Identify which cell holds the provided text, then report its [X, Y] central coordinate. 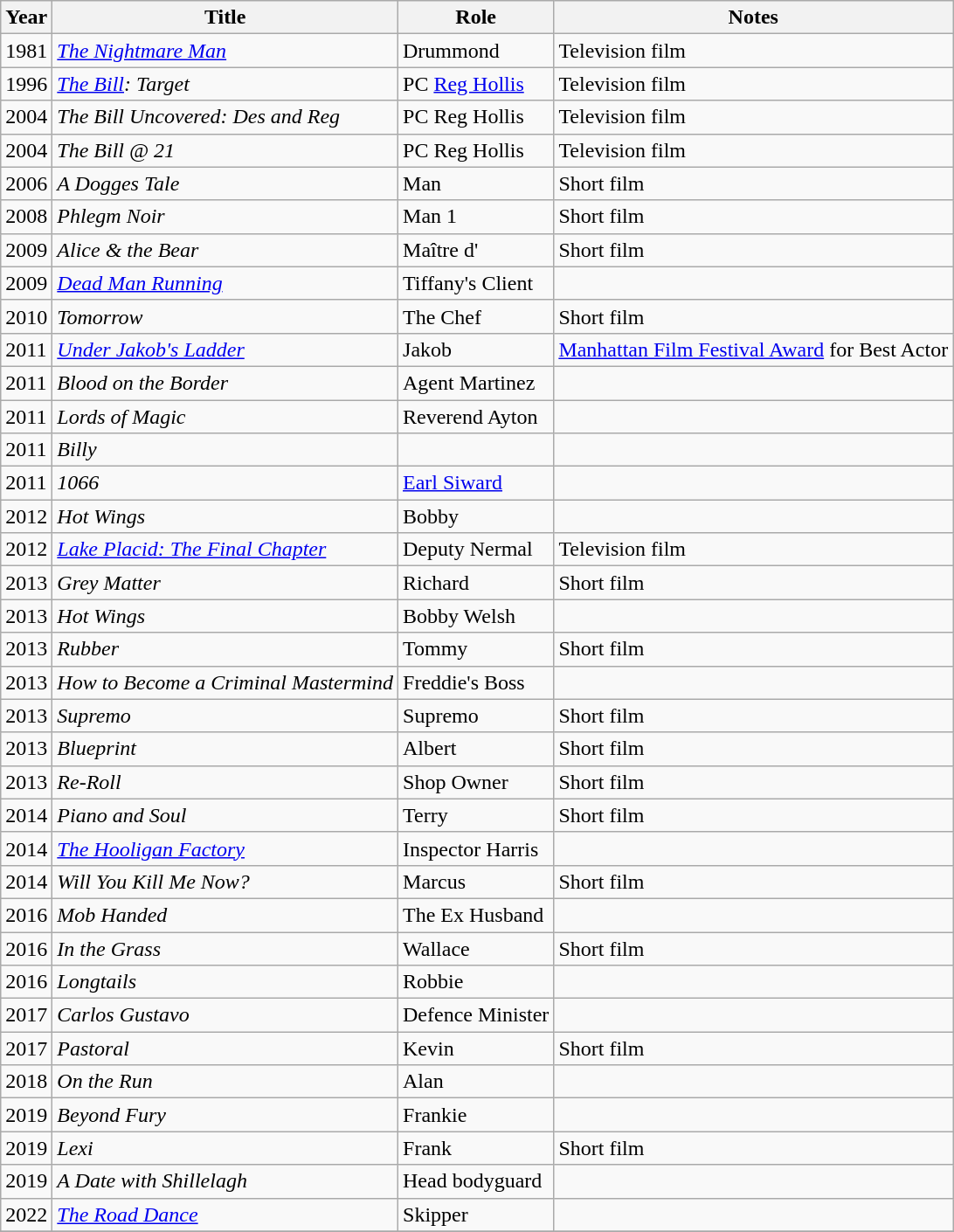
The Ex Husband [476, 915]
Defence Minister [476, 1015]
Man 1 [476, 217]
Re-Roll [225, 782]
Bobby Welsh [476, 616]
Frankie [476, 1115]
Title [225, 17]
Alice & the Bear [225, 250]
Dead Man Running [225, 283]
Longtails [225, 982]
Inspector Harris [476, 848]
Robbie [476, 982]
Rubber [225, 649]
Terry [476, 815]
Notes [753, 17]
Albert [476, 749]
Year [26, 17]
The Hooligan Factory [225, 848]
Alan [476, 1082]
Phlegm Noir [225, 217]
1066 [225, 483]
Agent Martinez [476, 383]
The Chef [476, 316]
2010 [26, 316]
Pastoral [225, 1049]
2018 [26, 1082]
Bobby [476, 516]
Kevin [476, 1049]
Grey Matter [225, 583]
Role [476, 17]
Head bodyguard [476, 1181]
Lexi [225, 1148]
Blueprint [225, 749]
2022 [26, 1215]
Tomorrow [225, 316]
Mob Handed [225, 915]
Wallace [476, 948]
The Road Dance [225, 1215]
Earl Siward [476, 483]
1981 [26, 51]
Skipper [476, 1215]
The Nightmare Man [225, 51]
Richard [476, 583]
Deputy Nermal [476, 550]
How to Become a Criminal Mastermind [225, 682]
The Bill: Target [225, 84]
A Dogges Tale [225, 183]
Under Jakob's Ladder [225, 350]
Freddie's Boss [476, 682]
Tommy [476, 649]
Tiffany's Client [476, 283]
The Bill Uncovered: Des and Reg [225, 117]
Shop Owner [476, 782]
1996 [26, 84]
Lords of Magic [225, 417]
Drummond [476, 51]
Lake Placid: The Final Chapter [225, 550]
2008 [26, 217]
A Date with Shillelagh [225, 1181]
2006 [26, 183]
On the Run [225, 1082]
In the Grass [225, 948]
Man [476, 183]
Billy [225, 450]
Carlos Gustavo [225, 1015]
Maître d' [476, 250]
Frank [476, 1148]
Manhattan Film Festival Award for Best Actor [753, 350]
Will You Kill Me Now? [225, 882]
Jakob [476, 350]
Blood on the Border [225, 383]
Reverend Ayton [476, 417]
Beyond Fury [225, 1115]
Marcus [476, 882]
Piano and Soul [225, 815]
The Bill @ 21 [225, 150]
